Determine the (x, y) coordinate at the center of the cell enclosing the given text.  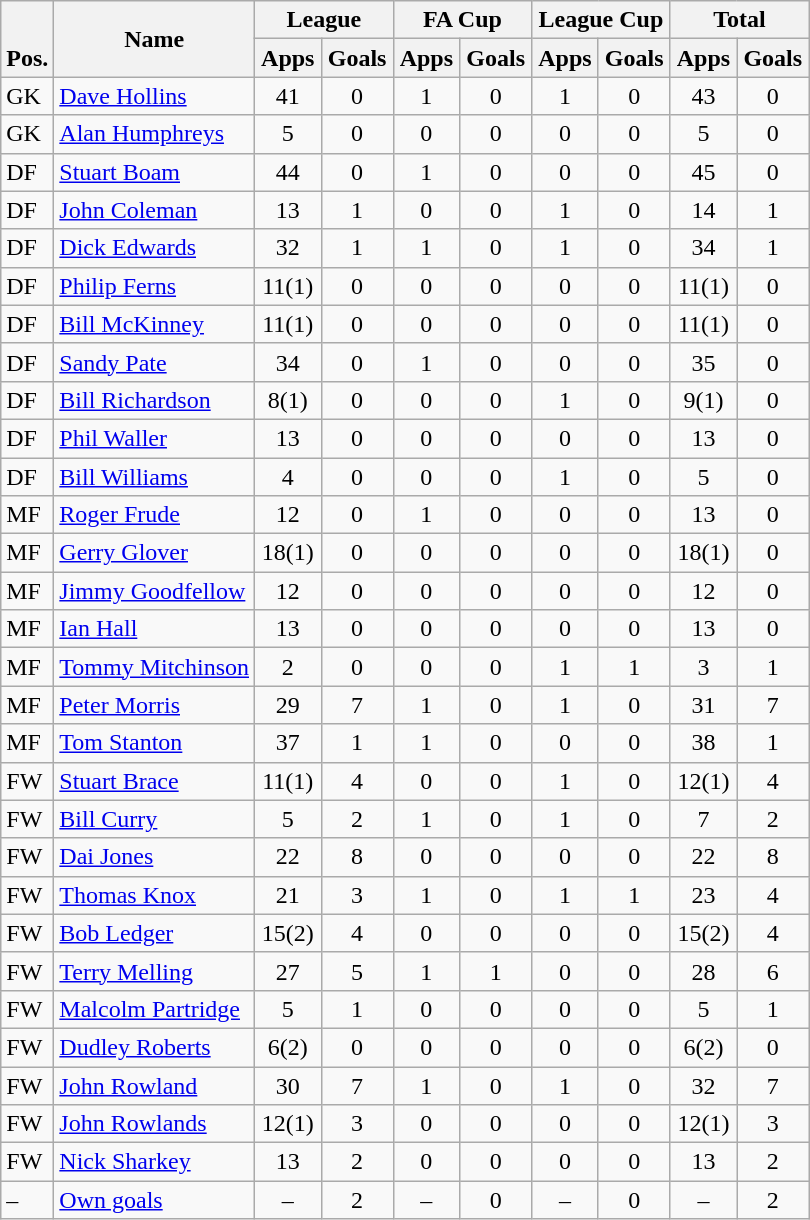
8(1) (288, 400)
29 (288, 705)
31 (704, 705)
35 (704, 362)
Bill McKinney (154, 324)
14 (704, 210)
Stuart Brace (154, 781)
Thomas Knox (154, 895)
FA Cup (462, 20)
Dudley Roberts (154, 1047)
Philip Ferns (154, 286)
45 (704, 172)
Own goals (154, 1200)
League Cup (602, 20)
Dave Hollins (154, 96)
John Coleman (154, 210)
Tom Stanton (154, 743)
Alan Humphreys (154, 134)
Malcolm Partridge (154, 1009)
Bob Ledger (154, 933)
Name (154, 39)
6 (773, 971)
23 (704, 895)
30 (288, 1085)
Pos. (28, 39)
Bill Richardson (154, 400)
Phil Waller (154, 438)
Gerry Glover (154, 553)
League (324, 20)
9(1) (704, 400)
Sandy Pate (154, 362)
Terry Melling (154, 971)
Jimmy Goodfellow (154, 591)
Peter Morris (154, 705)
John Rowlands (154, 1124)
Bill Curry (154, 819)
21 (288, 895)
44 (288, 172)
Tommy Mitchinson (154, 667)
Bill Williams (154, 477)
Nick Sharkey (154, 1162)
37 (288, 743)
38 (704, 743)
43 (704, 96)
Ian Hall (154, 629)
27 (288, 971)
Dai Jones (154, 857)
Dick Edwards (154, 248)
John Rowland (154, 1085)
41 (288, 96)
28 (704, 971)
Stuart Boam (154, 172)
Total (740, 20)
Roger Frude (154, 515)
